Detect which cell encompasses the target text, then output its (x, y) center coordinate. 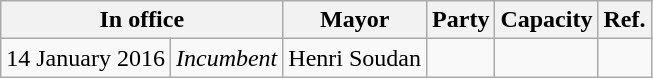
In office (142, 20)
Ref. (624, 20)
Party (461, 20)
14 January 2016 (86, 58)
Mayor (355, 20)
Capacity (546, 20)
Incumbent (226, 58)
Henri Soudan (355, 58)
